Locate the cell with the specified text and output its (x, y) center coordinate. 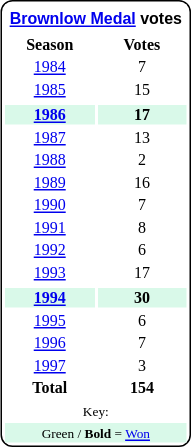
13 (142, 138)
Brownlow Medal votes (96, 18)
1990 (50, 205)
8 (142, 228)
1992 (50, 250)
1988 (50, 160)
1996 (50, 343)
16 (142, 182)
1995 (50, 320)
154 (142, 388)
30 (142, 298)
1987 (50, 138)
1993 (50, 272)
1985 (50, 90)
Total (50, 388)
Season (50, 44)
Green / Bold = Won (96, 433)
1984 (50, 67)
3 (142, 366)
15 (142, 90)
Key: (96, 410)
1994 (50, 298)
Votes (142, 44)
1986 (50, 115)
1989 (50, 182)
1991 (50, 228)
2 (142, 160)
1997 (50, 366)
